Identify which cell holds the provided text, then report its [x, y] central coordinate. 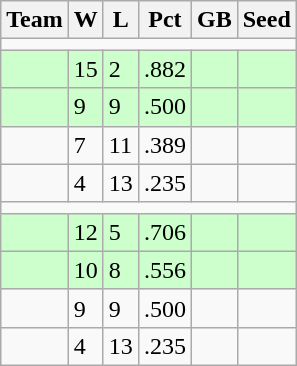
10 [86, 270]
Team [35, 20]
.556 [164, 270]
8 [120, 270]
Pct [164, 20]
2 [120, 69]
.389 [164, 145]
15 [86, 69]
11 [120, 145]
12 [86, 232]
L [120, 20]
GB [214, 20]
5 [120, 232]
Seed [266, 20]
W [86, 20]
7 [86, 145]
.882 [164, 69]
.706 [164, 232]
